From the cell containing the given text, extract its center point as [X, Y] coordinate. 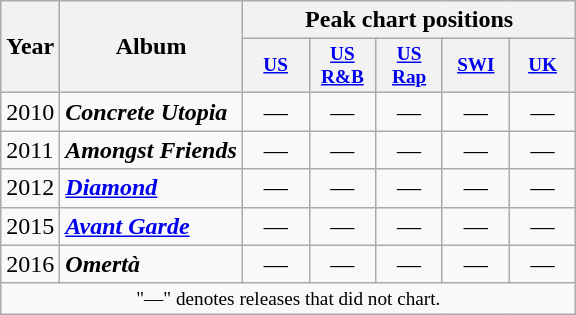
Peak chart positions [409, 20]
Album [151, 47]
UK [542, 66]
US [276, 66]
Diamond [151, 188]
"—" denotes releases that did not chart. [288, 299]
Year [30, 47]
2010 [30, 112]
Amongst Friends [151, 150]
2011 [30, 150]
SWI [476, 66]
Avant Garde [151, 226]
2015 [30, 226]
Concrete Utopia [151, 112]
2012 [30, 188]
USR&B [342, 66]
Omertà [151, 264]
2016 [30, 264]
US Rap [410, 66]
